Capture the cell that displays the provided text and extract its [x, y] central coordinate. 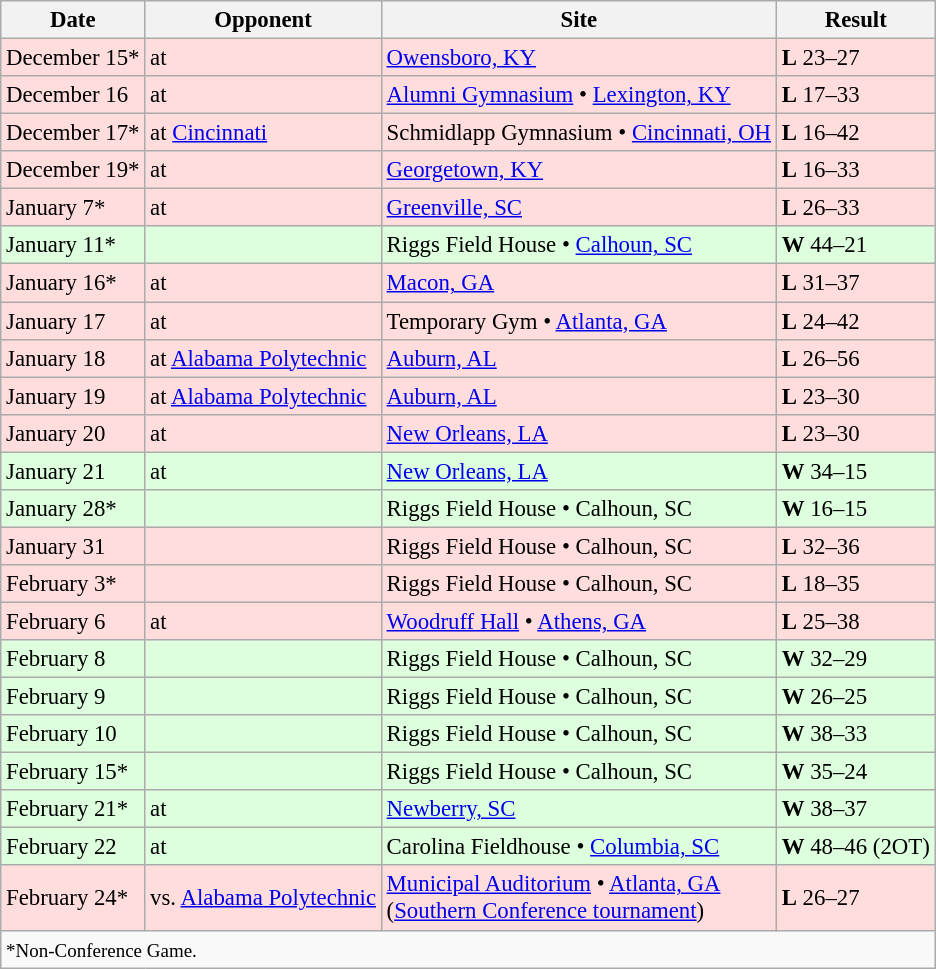
L 26–27 [856, 898]
L 26–56 [856, 358]
L 18–35 [856, 584]
Greenville, SC [578, 208]
W 38–33 [856, 734]
January 7* [73, 208]
February 21* [73, 809]
Site [578, 20]
January 21 [73, 471]
February 3* [73, 584]
February 10 [73, 734]
W 26–25 [856, 697]
Macon, GA [578, 283]
January 19 [73, 396]
Alumni Gymnasium • Lexington, KY [578, 95]
February 8 [73, 659]
W 35–24 [856, 772]
vs. Alabama Polytechnic [263, 898]
W 48–46 (2OT) [856, 847]
Date [73, 20]
December 19* [73, 170]
W 34–15 [856, 471]
January 31 [73, 546]
*Non-Conference Game. [468, 949]
February 22 [73, 847]
February 6 [73, 621]
Georgetown, KY [578, 170]
January 11* [73, 245]
Result [856, 20]
Schmidlapp Gymnasium • Cincinnati, OH [578, 133]
L 31–37 [856, 283]
W 32–29 [856, 659]
January 16* [73, 283]
December 17* [73, 133]
Temporary Gym • Atlanta, GA [578, 321]
January 20 [73, 433]
W 38–37 [856, 809]
L 23–27 [856, 58]
February 9 [73, 697]
December 16 [73, 95]
L 25–38 [856, 621]
L 17–33 [856, 95]
February 15* [73, 772]
W 16–15 [856, 509]
L 24–42 [856, 321]
Newberry, SC [578, 809]
December 15* [73, 58]
February 24* [73, 898]
Opponent [263, 20]
L 26–33 [856, 208]
Municipal Auditorium • Atlanta, GA(Southern Conference tournament) [578, 898]
L 16–42 [856, 133]
L 32–36 [856, 546]
Owensboro, KY [578, 58]
L 16–33 [856, 170]
Woodruff Hall • Athens, GA [578, 621]
Carolina Fieldhouse • Columbia, SC [578, 847]
January 28* [73, 509]
January 18 [73, 358]
at Cincinnati [263, 133]
W 44–21 [856, 245]
January 17 [73, 321]
